Extract the [x, y] coordinate from the center of the cell holding the provided text.  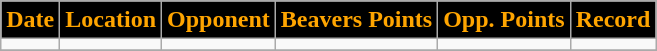
Record [613, 20]
Opp. Points [504, 20]
Location [111, 20]
Opponent [219, 20]
Date [30, 20]
Beavers Points [356, 20]
